Capture the cell that displays the provided text and extract its (x, y) central coordinate. 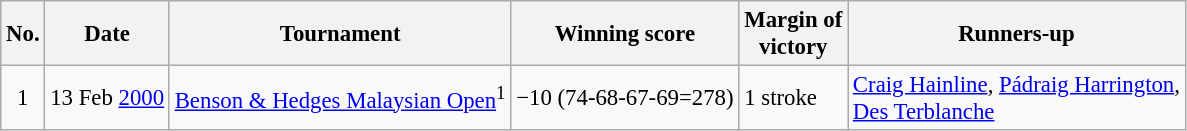
13 Feb 2000 (107, 98)
Runners-up (1017, 34)
1 (23, 98)
Craig Hainline, Pádraig Harrington, Des Terblanche (1017, 98)
Tournament (340, 34)
1 stroke (794, 98)
Margin ofvictory (794, 34)
Benson & Hedges Malaysian Open1 (340, 98)
Date (107, 34)
−10 (74-68-67-69=278) (625, 98)
Winning score (625, 34)
No. (23, 34)
